Pinpoint the cell where the given text exists, returning its (x, y) midpoint coordinate. 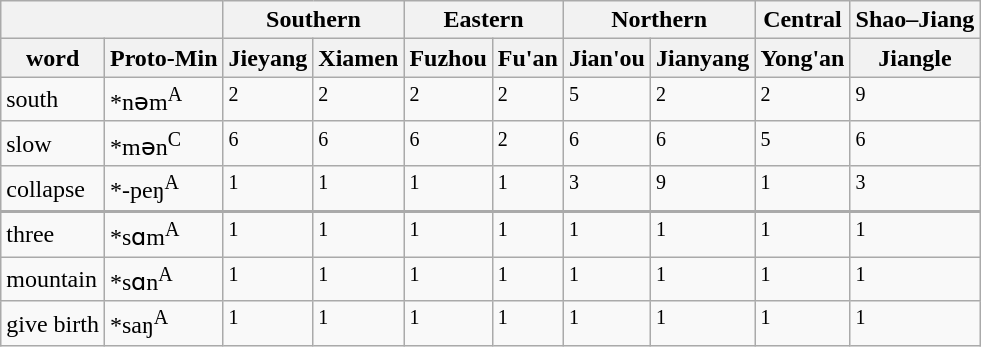
mountain (53, 280)
word (53, 58)
*sɑnA (164, 280)
Fuzhou (448, 58)
Southern (314, 20)
collapse (53, 188)
*mənC (164, 144)
Jian'ou (606, 58)
Shao–Jiang (915, 20)
Eastern (484, 20)
*saŋA (164, 324)
slow (53, 144)
*nəmA (164, 100)
*sɑmA (164, 234)
Fu'an (528, 58)
three (53, 234)
give birth (53, 324)
Northern (659, 20)
Yong'an (802, 58)
south (53, 100)
Proto-Min (164, 58)
Central (802, 20)
Xiamen (358, 58)
*-peŋA (164, 188)
Jieyang (268, 58)
Jiangle (915, 58)
Jianyang (702, 58)
